Return the [x, y] coordinate for the center point of the cell that contains the specified text.  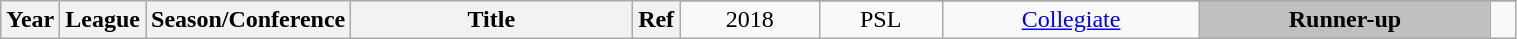
Year [30, 20]
PSL [880, 20]
Season/Conference [248, 20]
Collegiate [1071, 20]
Ref [656, 20]
League [103, 20]
Title [492, 20]
2018 [750, 20]
Runner-up [1345, 20]
